Capture the cell that displays the provided text and extract its (x, y) central coordinate. 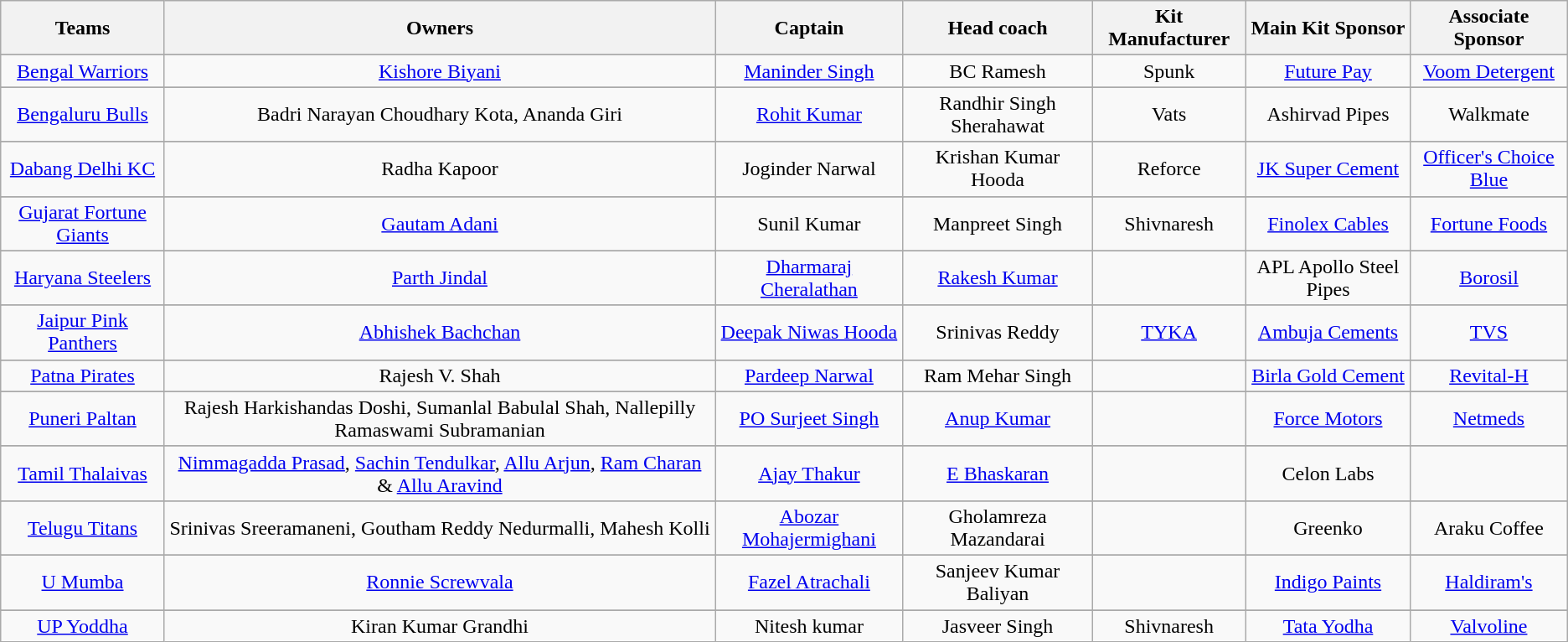
Rakesh Kumar (998, 278)
Gholamreza Mazandarai (998, 528)
Deepak Niwas Hooda (809, 332)
Jasveer Singh (998, 626)
Abhishek Bachchan (439, 332)
Radha Kapoor (439, 169)
Spunk (1169, 71)
Pardeep Narwal (809, 375)
Srinivas Sreeramaneni, Goutham Reddy Nedurmalli, Mahesh Kolli (439, 528)
Voom Detergent (1489, 71)
Randhir Singh Sherahawat (998, 114)
Force Motors (1328, 419)
Abozar Mohajermighani (809, 528)
Krishan Kumar Hooda (998, 169)
Haryana Steelers (83, 278)
Netmeds (1489, 419)
Kiran Kumar Grandhi (439, 626)
Gautam Adani (439, 223)
Tamil Thalaivas (83, 473)
PO Surjeet Singh (809, 419)
TVS (1489, 332)
Anup Kumar (998, 419)
Tata Yodha (1328, 626)
Dabang Delhi KC (83, 169)
Rajesh Harkishandas Doshi, Sumanlal Babulal Shah, Nallepilly Ramaswami Subramanian (439, 419)
Jaipur Pink Panthers (83, 332)
Rajesh V. Shah (439, 375)
Ashirvad Pipes (1328, 114)
Dharmaraj Cheralathan (809, 278)
Srinivas Reddy (998, 332)
BC Ramesh (998, 71)
Revital-H (1489, 375)
Nitesh kumar (809, 626)
Valvoline (1489, 626)
Badri Narayan Choudhary Kota, Ananda Giri (439, 114)
Araku Coffee (1489, 528)
Finolex Cables (1328, 223)
Parth Jindal (439, 278)
Kishore Biyani (439, 71)
Patna Pirates (83, 375)
Telugu Titans (83, 528)
Ambuja Cements (1328, 332)
Joginder Narwal (809, 169)
Sunil Kumar (809, 223)
Indigo Paints (1328, 582)
Bengaluru Bulls (83, 114)
Vats (1169, 114)
APL Apollo Steel Pipes (1328, 278)
Birla Gold Cement (1328, 375)
Greenko (1328, 528)
E Bhaskaran (998, 473)
Maninder Singh (809, 71)
Associate Sponsor (1489, 28)
Fazel Atrachali (809, 582)
Gujarat Fortune Giants (83, 223)
Puneri Paltan (83, 419)
Head coach (998, 28)
Owners (439, 28)
Ronnie Screwvala (439, 582)
Walkmate (1489, 114)
U Mumba (83, 582)
Nimmagadda Prasad, Sachin Tendulkar, Allu Arjun, Ram Charan & Allu Aravind (439, 473)
Reforce (1169, 169)
JK Super Cement (1328, 169)
Ram Mehar Singh (998, 375)
Officer's Choice Blue (1489, 169)
TYKA (1169, 332)
Kit Manufacturer (1169, 28)
Captain (809, 28)
Main Kit Sponsor (1328, 28)
Borosil (1489, 278)
Ajay Thakur (809, 473)
UP Yoddha (83, 626)
Bengal Warriors (83, 71)
Rohit Kumar (809, 114)
Sanjeev Kumar Baliyan (998, 582)
Manpreet Singh (998, 223)
Future Pay (1328, 71)
Teams (83, 28)
Celon Labs (1328, 473)
Fortune Foods (1489, 223)
Haldiram's (1489, 582)
